For the text-containing cell, return its midpoint in [X, Y] coordinate format. 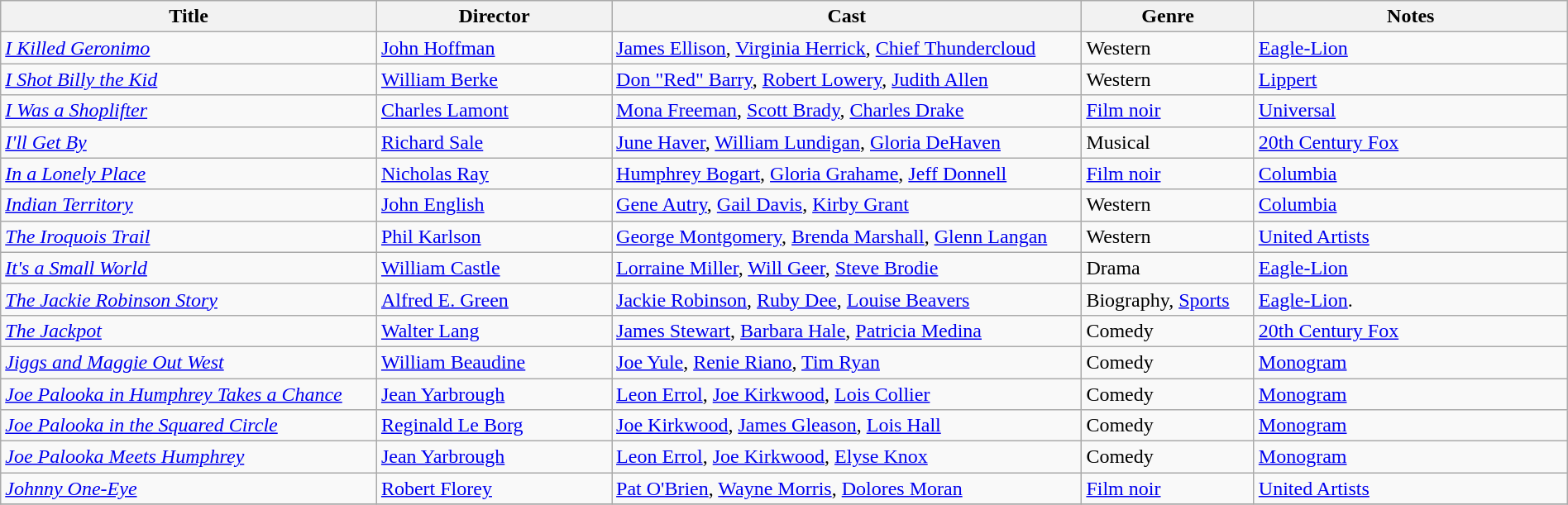
Genre [1168, 17]
George Montgomery, Brenda Marshall, Glenn Langan [847, 236]
Nicholas Ray [494, 174]
Johnny One-Eye [189, 488]
Eagle-Lion. [1411, 299]
I Was a Shoplifter [189, 111]
Alfred E. Green [494, 299]
Don "Red" Barry, Robert Lowery, Judith Allen [847, 79]
Charles Lamont [494, 111]
Leon Errol, Joe Kirkwood, Elyse Knox [847, 457]
Joe Palooka in Humphrey Takes a Chance [189, 394]
Joe Yule, Renie Riano, Tim Ryan [847, 362]
It's a Small World [189, 268]
William Berke [494, 79]
In a Lonely Place [189, 174]
Jackie Robinson, Ruby Dee, Louise Beavers [847, 299]
The Iroquois Trail [189, 236]
Mona Freeman, Scott Brady, Charles Drake [847, 111]
John Hoffman [494, 48]
Gene Autry, Gail Davis, Kirby Grant [847, 205]
Joe Palooka in the Squared Circle [189, 426]
Humphrey Bogart, Gloria Grahame, Jeff Donnell [847, 174]
William Beaudine [494, 362]
Indian Territory [189, 205]
Director [494, 17]
Notes [1411, 17]
James Stewart, Barbara Hale, Patricia Medina [847, 331]
Universal [1411, 111]
Phil Karlson [494, 236]
John English [494, 205]
Robert Florey [494, 488]
I Shot Billy the Kid [189, 79]
Drama [1168, 268]
I'll Get By [189, 142]
The Jackie Robinson Story [189, 299]
Biography, Sports [1168, 299]
I Killed Geronimo [189, 48]
June Haver, William Lundigan, Gloria DeHaven [847, 142]
Joe Palooka Meets Humphrey [189, 457]
Richard Sale [494, 142]
Pat O'Brien, Wayne Morris, Dolores Moran [847, 488]
Title [189, 17]
Jiggs and Maggie Out West [189, 362]
Musical [1168, 142]
Lippert [1411, 79]
Reginald Le Borg [494, 426]
Joe Kirkwood, James Gleason, Lois Hall [847, 426]
Cast [847, 17]
James Ellison, Virginia Herrick, Chief Thundercloud [847, 48]
Leon Errol, Joe Kirkwood, Lois Collier [847, 394]
The Jackpot [189, 331]
Walter Lang [494, 331]
Lorraine Miller, Will Geer, Steve Brodie [847, 268]
William Castle [494, 268]
